Locate the cell with the specified text and output its [X, Y] center coordinate. 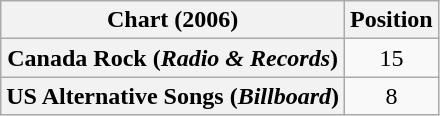
Position [392, 20]
15 [392, 58]
Chart (2006) [173, 20]
US Alternative Songs (Billboard) [173, 96]
Canada Rock (Radio & Records) [173, 58]
8 [392, 96]
